Scan for the cell matching the given text and deliver its [x, y] coordinate at center. 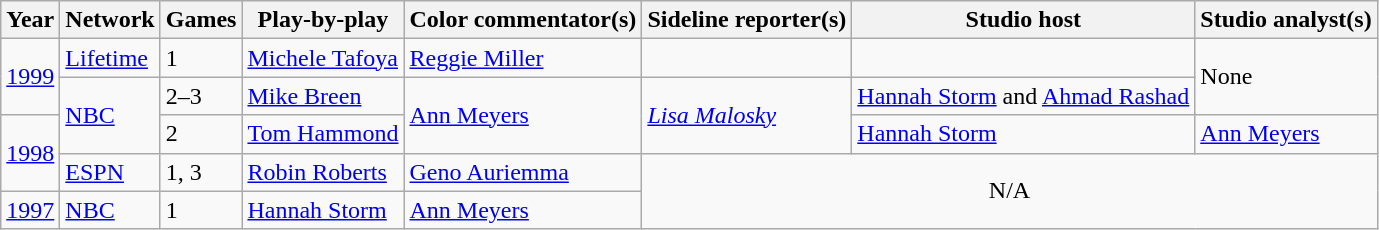
Hannah Storm and Ahmad Rashad [1024, 96]
Studio analyst(s) [1286, 20]
ESPN [110, 172]
Games [201, 20]
1, 3 [201, 172]
Studio host [1024, 20]
Play-by-play [323, 20]
Year [30, 20]
Network [110, 20]
1998 [30, 153]
Michele Tafoya [323, 58]
1997 [30, 210]
Geno Auriemma [523, 172]
2 [201, 134]
Lifetime [110, 58]
1999 [30, 77]
Lisa Malosky [747, 115]
Tom Hammond [323, 134]
Mike Breen [323, 96]
Robin Roberts [323, 172]
Sideline reporter(s) [747, 20]
N/A [1010, 191]
Reggie Miller [523, 58]
2–3 [201, 96]
Color commentator(s) [523, 20]
None [1286, 77]
